Return the (x, y) coordinate for the center point of the cell that contains the specified text.  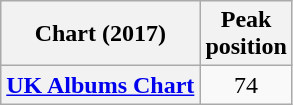
Peakposition (246, 34)
UK Albums Chart (100, 85)
Chart (2017) (100, 34)
74 (246, 85)
